Extract the (x, y) coordinate from the center of the cell holding the provided text.  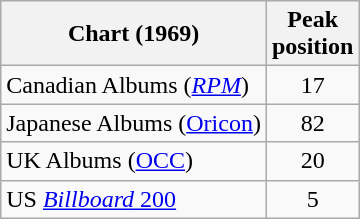
Chart (1969) (134, 34)
UK Albums (OCC) (134, 161)
5 (312, 199)
Peak position (312, 34)
Japanese Albums (Oricon) (134, 123)
20 (312, 161)
Canadian Albums (RPM) (134, 85)
82 (312, 123)
17 (312, 85)
US Billboard 200 (134, 199)
